For the text-containing cell, return its midpoint in (x, y) coordinate format. 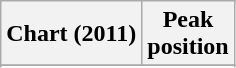
Peakposition (188, 34)
Chart (2011) (72, 34)
